For the text-containing cell, return its midpoint in (x, y) coordinate format. 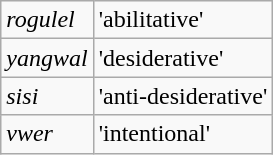
'anti-desiderative' (183, 96)
rogulel (47, 20)
'desiderative' (183, 58)
'intentional' (183, 134)
yangwal (47, 58)
sisi (47, 96)
vwer (47, 134)
'abilitative' (183, 20)
